Determine the [X, Y] coordinate at the center of the cell enclosing the given text.  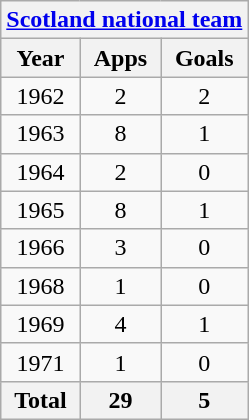
1962 [40, 96]
Scotland national team [124, 20]
1966 [40, 248]
Goals [204, 58]
1965 [40, 210]
4 [120, 324]
5 [204, 400]
Total [40, 400]
29 [120, 400]
1964 [40, 172]
3 [120, 248]
1969 [40, 324]
Year [40, 58]
Apps [120, 58]
1968 [40, 286]
1963 [40, 134]
1971 [40, 362]
